Return the (X, Y) coordinate for the center point of the cell that contains the specified text.  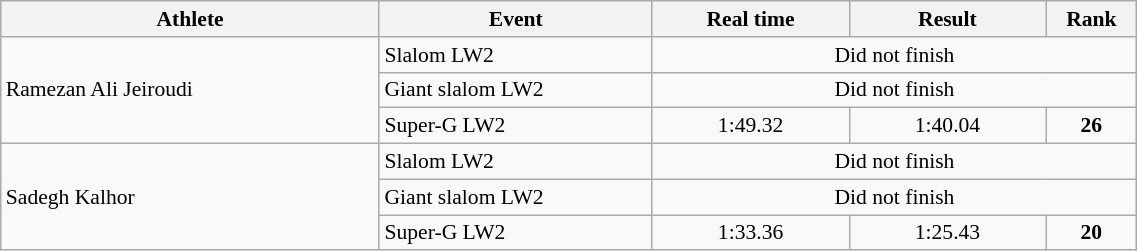
Rank (1092, 19)
Sadegh Kalhor (190, 198)
Result (948, 19)
1:33.36 (750, 233)
Athlete (190, 19)
20 (1092, 233)
1:40.04 (948, 126)
1:49.32 (750, 126)
Event (516, 19)
26 (1092, 126)
Real time (750, 19)
1:25.43 (948, 233)
Ramezan Ali Jeiroudi (190, 90)
